Detect which cell encompasses the target text, then output its [X, Y] center coordinate. 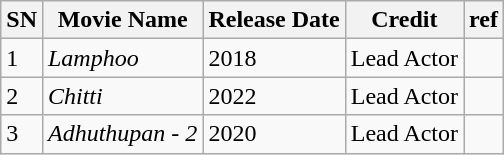
3 [22, 134]
2 [22, 96]
Release Date [274, 20]
Chitti [122, 96]
2020 [274, 134]
Credit [404, 20]
ref [484, 20]
Adhuthupan - 2 [122, 134]
2022 [274, 96]
Movie Name [122, 20]
Lamphoo [122, 58]
SN [22, 20]
1 [22, 58]
2018 [274, 58]
